Provide the [x, y] coordinate of the cell's center where the given text is located.  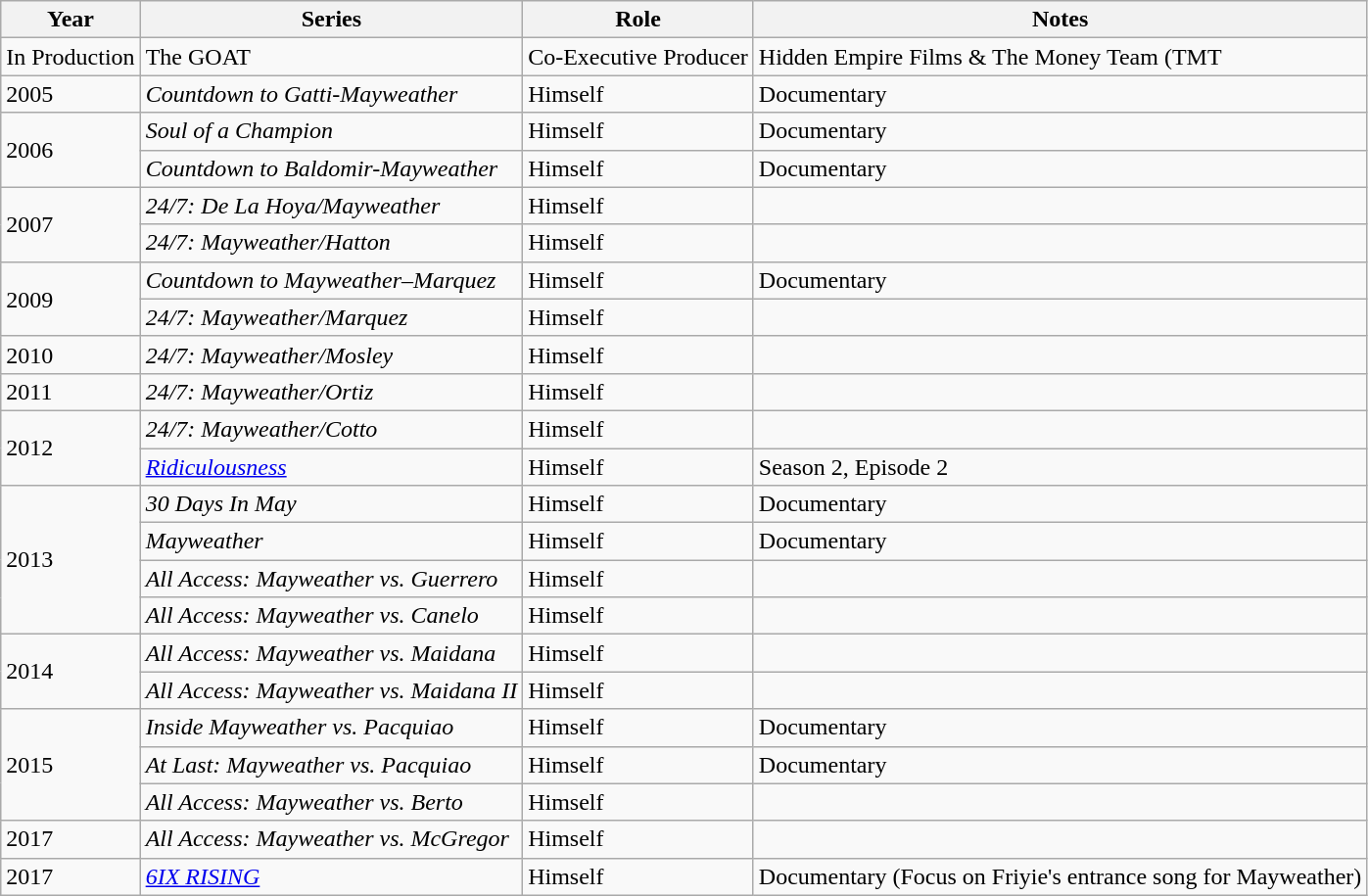
2014 [71, 672]
Inside Mayweather vs. Pacquiao [331, 728]
2010 [71, 354]
2005 [71, 94]
Role [638, 20]
In Production [71, 57]
All Access: Mayweather vs. Maidana II [331, 690]
2015 [71, 765]
2007 [71, 224]
Series [331, 20]
30 Days In May [331, 504]
2006 [71, 150]
24/7: De La Hoya/Mayweather [331, 206]
Countdown to Baldomir-Mayweather [331, 168]
6IX RISING [331, 876]
24/7: Mayweather/Marquez [331, 317]
24/7: Mayweather/Hatton [331, 243]
Mayweather [331, 542]
Year [71, 20]
24/7: Mayweather/Mosley [331, 354]
2012 [71, 448]
Ridiculousness [331, 467]
All Access: Mayweather vs. Canelo [331, 616]
Co-Executive Producer [638, 57]
Countdown to Mayweather–Marquez [331, 280]
The GOAT [331, 57]
Documentary (Focus on Friyie's entrance song for Mayweather) [1060, 876]
Soul of a Champion [331, 131]
At Last: Mayweather vs. Pacquiao [331, 765]
2011 [71, 392]
All Access: Mayweather vs. Maidana [331, 653]
2009 [71, 299]
24/7: Mayweather/Ortiz [331, 392]
All Access: Mayweather vs. Berto [331, 802]
Countdown to Gatti-Mayweather [331, 94]
2013 [71, 560]
All Access: Mayweather vs. McGregor [331, 839]
Hidden Empire Films & The Money Team (TMT [1060, 57]
Notes [1060, 20]
24/7: Mayweather/Cotto [331, 429]
All Access: Mayweather vs. Guerrero [331, 579]
Season 2, Episode 2 [1060, 467]
